Detect which cell encompasses the target text, then output its [x, y] center coordinate. 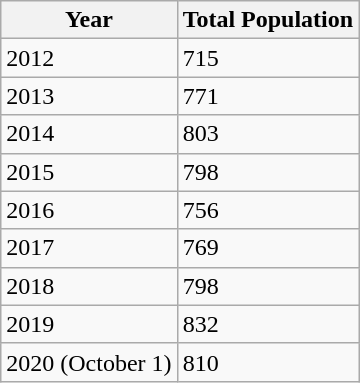
756 [268, 210]
832 [268, 324]
2018 [89, 286]
769 [268, 248]
2015 [89, 172]
2016 [89, 210]
771 [268, 96]
2014 [89, 134]
2017 [89, 248]
Year [89, 20]
803 [268, 134]
715 [268, 58]
Total Population [268, 20]
2019 [89, 324]
2020 (October 1) [89, 362]
2013 [89, 96]
810 [268, 362]
2012 [89, 58]
